Locate the cell with the specified text and output its (X, Y) center coordinate. 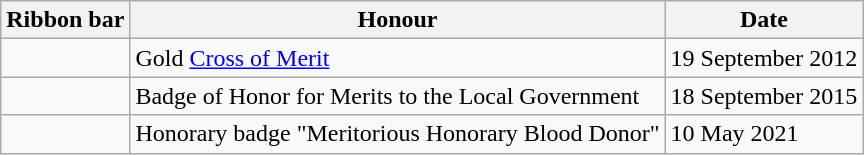
10 May 2021 (764, 134)
Gold Cross of Merit (398, 58)
Badge of Honor for Merits to the Local Government (398, 96)
Honorary badge "Meritorious Honorary Blood Donor" (398, 134)
19 September 2012 (764, 58)
18 September 2015 (764, 96)
Honour (398, 20)
Ribbon bar (66, 20)
Date (764, 20)
